Capture the cell that displays the provided text and extract its [X, Y] central coordinate. 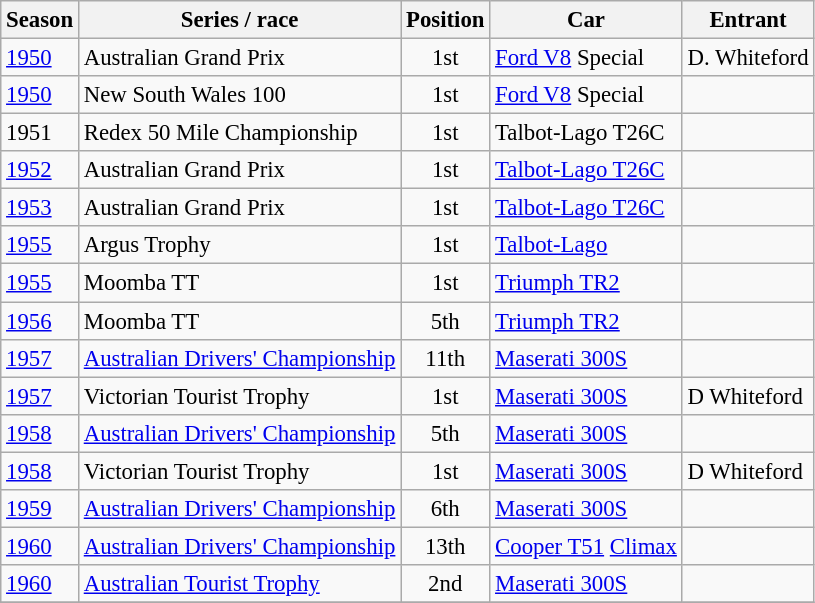
Entrant [748, 20]
13th [446, 546]
Redex 50 Mile Championship [239, 133]
1953 [40, 208]
1959 [40, 509]
1951 [40, 133]
Argus Trophy [239, 245]
Series / race [239, 20]
Car [586, 20]
D. Whiteford [748, 58]
1952 [40, 170]
Talbot-Lago [586, 245]
11th [446, 358]
Cooper T51 Climax [586, 546]
Australian Tourist Trophy [239, 584]
New South Wales 100 [239, 95]
6th [446, 509]
1956 [40, 321]
2nd [446, 584]
Position [446, 20]
Season [40, 20]
